Determine the (x, y) coordinate at the center of the cell enclosing the given text.  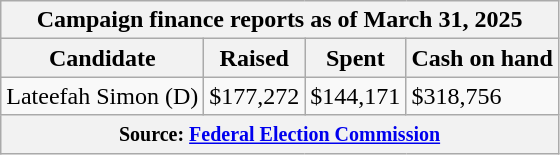
Candidate (102, 58)
Lateefah Simon (D) (102, 96)
$144,171 (356, 96)
Cash on hand (482, 58)
Source: Federal Election Commission (280, 134)
Campaign finance reports as of March 31, 2025 (280, 20)
$318,756 (482, 96)
Spent (356, 58)
$177,272 (254, 96)
Raised (254, 58)
